Return (x, y) of the center of cell containing provided text 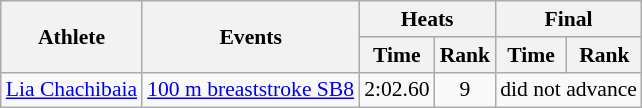
Lia Chachibaia (72, 90)
Heats (427, 19)
Athlete (72, 36)
Final (568, 19)
100 m breaststroke SB8 (250, 90)
9 (466, 90)
Events (250, 36)
2:02.60 (396, 90)
did not advance (568, 90)
